Scan for the cell matching the given text and deliver its [X, Y] coordinate at center. 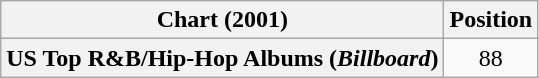
88 [491, 58]
Chart (2001) [222, 20]
Position [491, 20]
US Top R&B/Hip-Hop Albums (Billboard) [222, 58]
